Extract the [x, y] coordinate from the center of the cell holding the provided text.  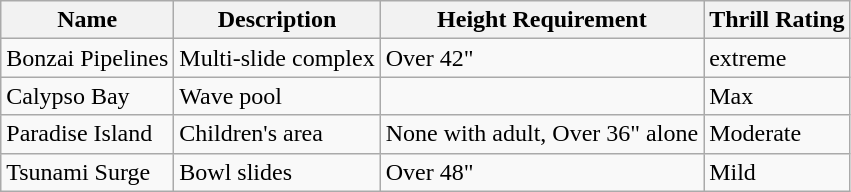
Moderate [777, 134]
Multi-slide complex [277, 58]
Bonzai Pipelines [88, 58]
Mild [777, 172]
Bowl slides [277, 172]
Max [777, 96]
Children's area [277, 134]
Height Requirement [542, 20]
extreme [777, 58]
Over 42" [542, 58]
Name [88, 20]
Calypso Bay [88, 96]
Over 48" [542, 172]
Thrill Rating [777, 20]
Description [277, 20]
Wave pool [277, 96]
Tsunami Surge [88, 172]
Paradise Island [88, 134]
None with adult, Over 36" alone [542, 134]
